Find where the given text appears and provide that cell's center as [X, Y] coordinate. 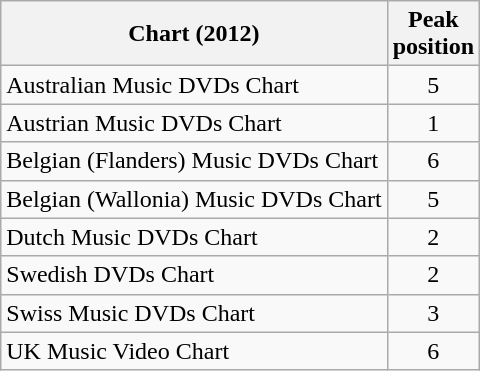
UK Music Video Chart [194, 351]
Belgian (Wallonia) Music DVDs Chart [194, 199]
Chart (2012) [194, 34]
Austrian Music DVDs Chart [194, 123]
Swiss Music DVDs Chart [194, 313]
3 [433, 313]
Dutch Music DVDs Chart [194, 237]
1 [433, 123]
Belgian (Flanders) Music DVDs Chart [194, 161]
Swedish DVDs Chart [194, 275]
Australian Music DVDs Chart [194, 85]
Peakposition [433, 34]
